Determine the [X, Y] coordinate at the center of the cell enclosing the given text.  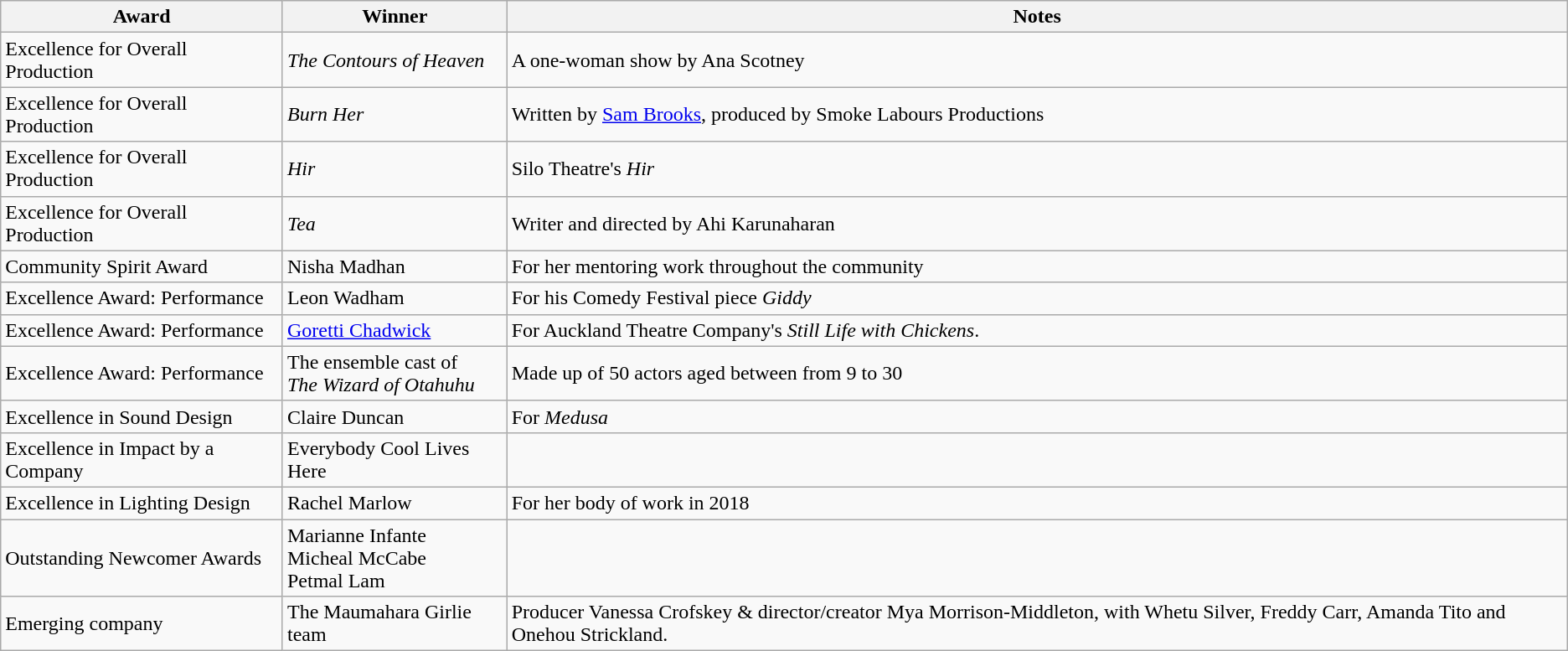
For his Comedy Festival piece Giddy [1037, 298]
Community Spirit Award [142, 266]
Made up of 50 actors aged between from 9 to 30 [1037, 374]
Outstanding Newcomer Awards [142, 558]
Hir [395, 169]
The Maumahara Girlie team [395, 623]
For Medusa [1037, 416]
For her body of work in 2018 [1037, 503]
Rachel Marlow [395, 503]
Excellence in Impact by a Company [142, 459]
A one-woman show by Ana Scotney [1037, 60]
The ensemble cast ofThe Wizard of Otahuhu [395, 374]
Notes [1037, 17]
Award [142, 17]
Burn Her [395, 114]
Winner [395, 17]
Excellence in Lighting Design [142, 503]
Nisha Madhan [395, 266]
Claire Duncan [395, 416]
For her mentoring work throughout the community [1037, 266]
For Auckland Theatre Company's Still Life with Chickens. [1037, 330]
Marianne InfanteMicheal McCabePetmal Lam [395, 558]
Producer Vanessa Crofskey & director/creator Mya Morrison-Middleton, with Whetu Silver, Freddy Carr, Amanda Tito and Onehou Strickland. [1037, 623]
Writer and directed by Ahi Karunaharan [1037, 223]
Goretti Chadwick [395, 330]
The Contours of Heaven [395, 60]
Excellence in Sound Design [142, 416]
Everybody Cool Lives Here [395, 459]
Tea [395, 223]
Written by Sam Brooks, produced by Smoke Labours Productions [1037, 114]
Leon Wadham [395, 298]
Emerging company [142, 623]
Silo Theatre's Hir [1037, 169]
